Detect which cell encompasses the target text, then output its [x, y] center coordinate. 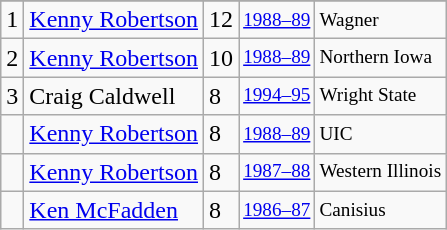
1994–95 [277, 96]
1986–87 [277, 210]
Wright State [380, 96]
1987–88 [277, 172]
2 [12, 58]
UIC [380, 134]
Canisius [380, 210]
1 [12, 20]
Craig Caldwell [114, 96]
Ken McFadden [114, 210]
Northern Iowa [380, 58]
10 [222, 58]
Wagner [380, 20]
3 [12, 96]
12 [222, 20]
Western Illinois [380, 172]
